From the cell containing the given text, extract its center point as (X, Y) coordinate. 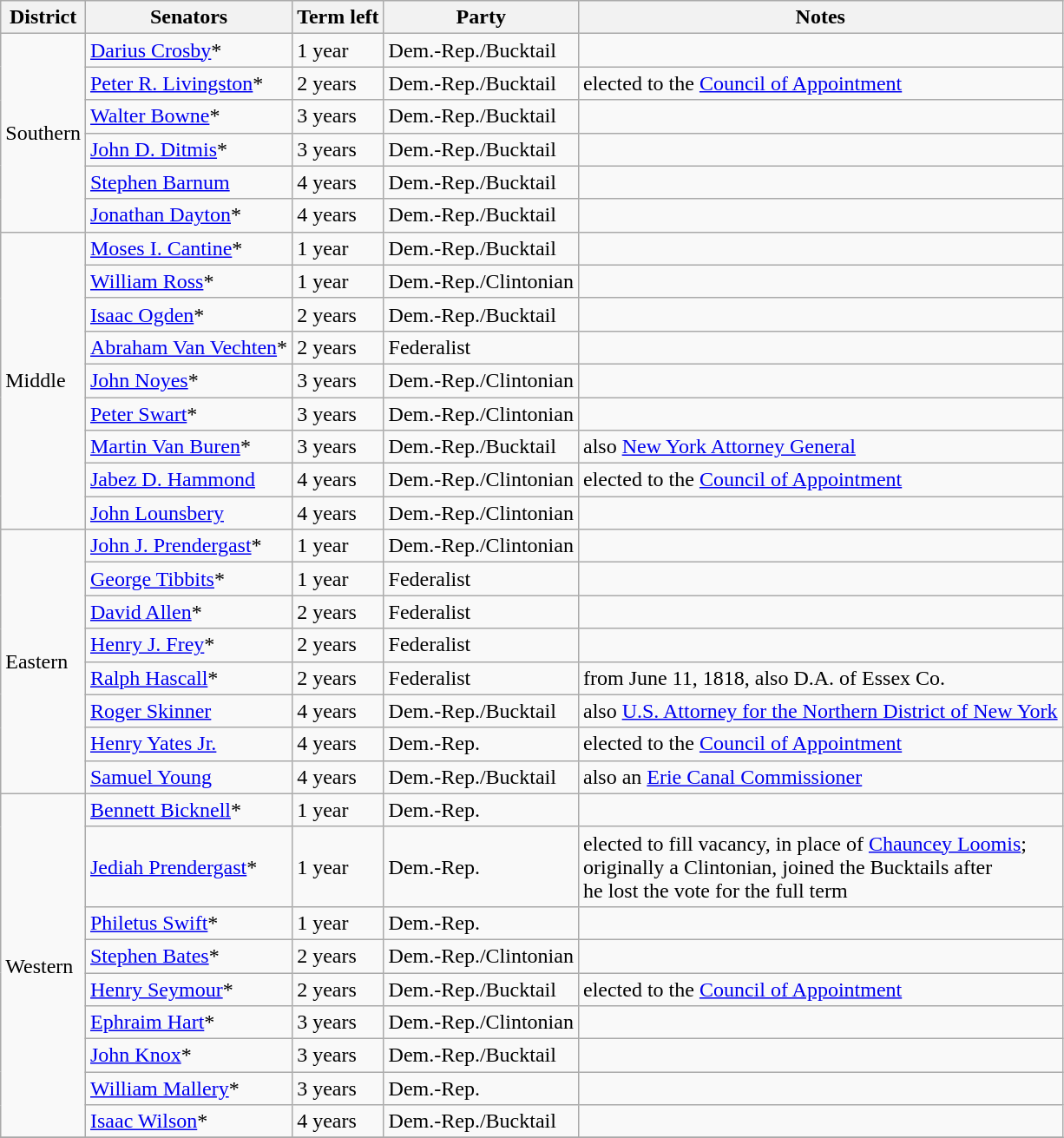
Ralph Hascall* (188, 678)
also an Erie Canal Commissioner (820, 777)
John J. Prendergast* (188, 546)
Western (43, 965)
Moses I. Cantine* (188, 248)
John D. Ditmis* (188, 149)
Jabez D. Hammond (188, 480)
Samuel Young (188, 777)
Jediah Prendergast* (188, 866)
George Tibbits* (188, 579)
Notes (820, 17)
William Ross* (188, 281)
Peter R. Livingston* (188, 83)
Bennett Bicknell* (188, 810)
elected to fill vacancy, in place of Chauncey Loomis; originally a Clintonian, joined the Bucktails after he lost the vote for the full term (820, 866)
Darius Crosby* (188, 50)
Isaac Ogden* (188, 314)
Middle (43, 380)
David Allen* (188, 612)
Isaac Wilson* (188, 1122)
Philetus Swift* (188, 923)
Term left (338, 17)
John Knox* (188, 1056)
Roger Skinner (188, 711)
Ephraim Hart* (188, 1023)
John Noyes* (188, 380)
Henry J. Frey* (188, 645)
also New York Attorney General (820, 447)
Jonathan Dayton* (188, 215)
District (43, 17)
Walter Bowne* (188, 116)
William Mallery* (188, 1089)
also U.S. Attorney for the Northern District of New York (820, 711)
Eastern (43, 661)
from June 11, 1818, also D.A. of Essex Co. (820, 678)
Stephen Barnum (188, 182)
Southern (43, 133)
Abraham Van Vechten* (188, 347)
John Lounsbery (188, 513)
Martin Van Buren* (188, 447)
Party (481, 17)
Henry Seymour* (188, 989)
Henry Yates Jr. (188, 744)
Senators (188, 17)
Peter Swart* (188, 414)
Stephen Bates* (188, 956)
